Detect which cell encompasses the target text, then output its [X, Y] center coordinate. 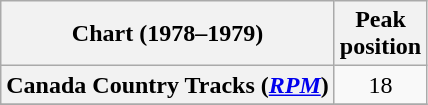
Peakposition [380, 34]
Canada Country Tracks (RPM) [168, 85]
18 [380, 85]
Chart (1978–1979) [168, 34]
